Pinpoint the cell where the given text exists, returning its [x, y] midpoint coordinate. 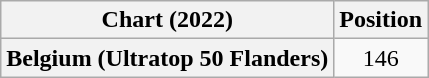
Position [381, 20]
146 [381, 58]
Belgium (Ultratop 50 Flanders) [168, 58]
Chart (2022) [168, 20]
